Detect which cell encompasses the target text, then output its (x, y) center coordinate. 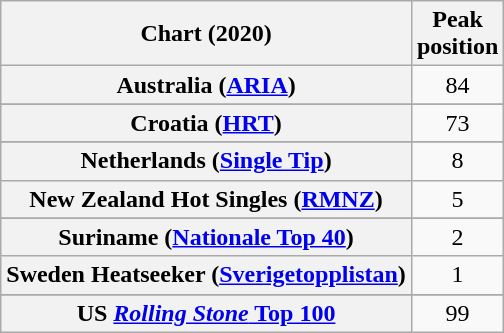
Croatia (HRT) (206, 123)
Australia (ARIA) (206, 85)
73 (457, 123)
Sweden Heatseeker (Sverigetopplistan) (206, 275)
Netherlands (Single Tip) (206, 161)
1 (457, 275)
Peakposition (457, 34)
99 (457, 313)
2 (457, 237)
84 (457, 85)
8 (457, 161)
Suriname (Nationale Top 40) (206, 237)
Chart (2020) (206, 34)
New Zealand Hot Singles (RMNZ) (206, 199)
5 (457, 199)
US Rolling Stone Top 100 (206, 313)
